Pinpoint the cell where the given text exists, returning its (X, Y) midpoint coordinate. 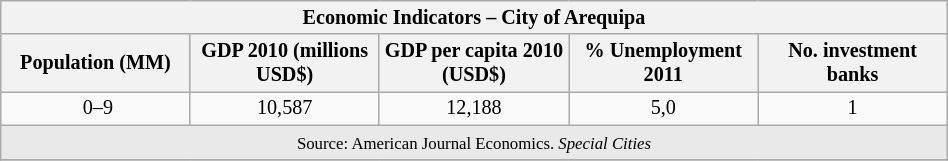
No. investment banks (852, 64)
% Unemployment 2011 (664, 64)
5,0 (664, 109)
1 (852, 109)
Source: American Journal Economics. Special Cities (474, 143)
10,587 (284, 109)
GDP per capita 2010 (USD$) (474, 64)
0–9 (96, 109)
Economic Indicators – City of Arequipa (474, 18)
12,188 (474, 109)
GDP 2010 (millions USD$) (284, 64)
Population (MM) (96, 64)
